From the cell containing the given text, extract its center point as [X, Y] coordinate. 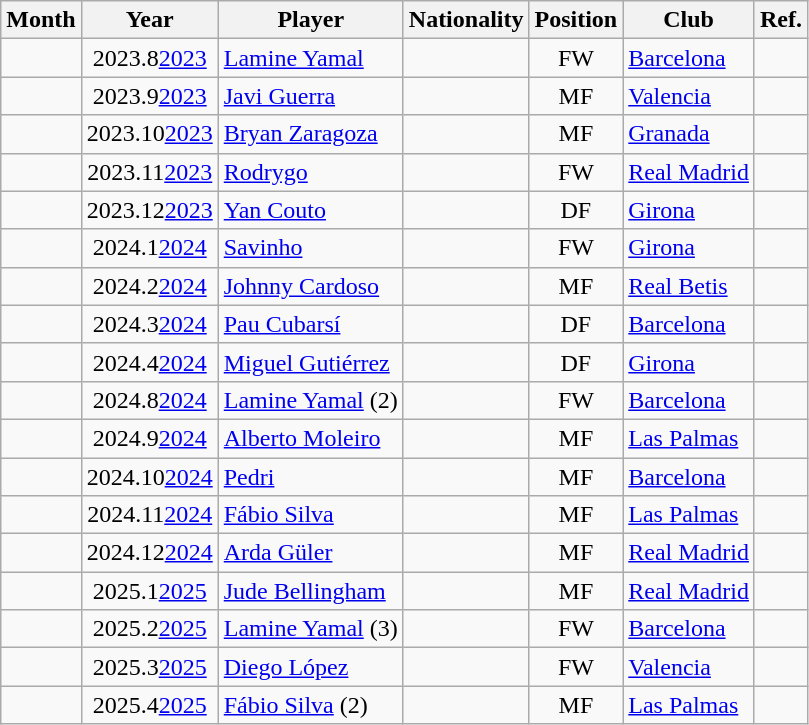
Savinho [310, 248]
Ref. [780, 20]
2024.122024 [150, 553]
Lamine Yamal [310, 58]
Position [576, 20]
2024.102024 [150, 477]
Bryan Zaragoza [310, 134]
Diego López [310, 667]
2024.92024 [150, 438]
2023.102023 [150, 134]
Nationality [466, 20]
Fábio Silva [310, 515]
Miguel Gutiérrez [310, 362]
2025.32025 [150, 667]
Javi Guerra [310, 96]
2024.22024 [150, 286]
2024.42024 [150, 362]
Arda Güler [310, 553]
2024.112024 [150, 515]
Johnny Cardoso [310, 286]
Fábio Silva (2) [310, 705]
2023.112023 [150, 172]
2025.12025 [150, 591]
Yan Couto [310, 210]
Granada [689, 134]
2024.12024 [150, 248]
Pedri [310, 477]
Real Betis [689, 286]
Month [41, 20]
Lamine Yamal (3) [310, 629]
2024.32024 [150, 324]
Jude Bellingham [310, 591]
Lamine Yamal (2) [310, 400]
Alberto Moleiro [310, 438]
2025.22025 [150, 629]
Rodrygo [310, 172]
Pau Cubarsí [310, 324]
Club [689, 20]
2023.122023 [150, 210]
Year [150, 20]
2024.82024 [150, 400]
Player [310, 20]
2025.42025 [150, 705]
2023.82023 [150, 58]
2023.92023 [150, 96]
